Search for the cell housing the specified text and yield its (X, Y) center coordinate. 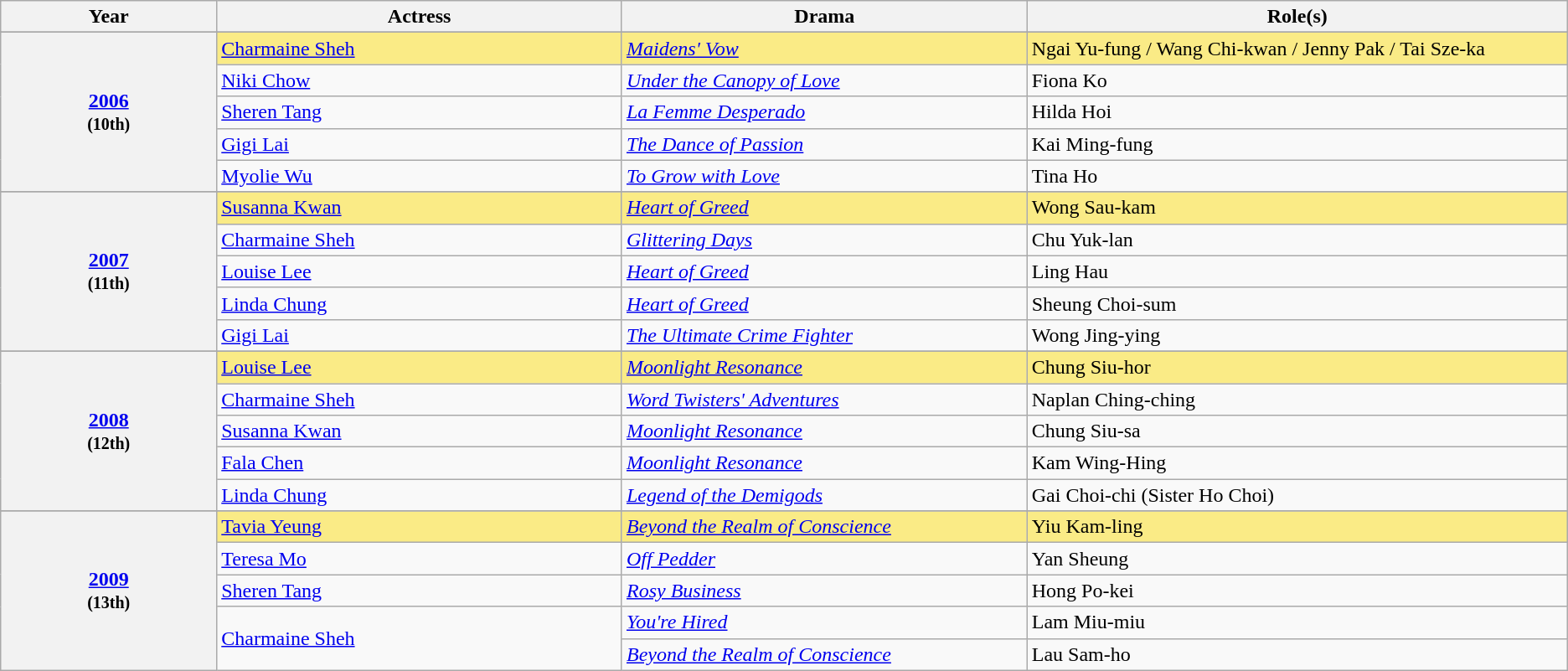
2009(13th) (109, 591)
Hilda Hoi (1297, 112)
Under the Canopy of Love (824, 80)
Maidens' Vow (824, 49)
La Femme Desperado (824, 112)
Yan Sheung (1297, 559)
Niki Chow (420, 80)
Fiona Ko (1297, 80)
Teresa Mo (420, 559)
Chung Siu-hor (1297, 367)
You're Hired (824, 622)
2008(12th) (109, 431)
2006 (10th) (109, 112)
The Ultimate Crime Fighter (824, 335)
Actress (420, 17)
Wong Sau-kam (1297, 208)
Role(s) (1297, 17)
Ling Hau (1297, 271)
Myolie Wu (420, 176)
Lam Miu-miu (1297, 622)
Fala Chen (420, 463)
The Dance of Passion (824, 144)
Word Twisters' Adventures (824, 400)
Wong Jing-ying (1297, 335)
Ngai Yu-fung / Wang Chi-kwan / Jenny Pak / Tai Sze-ka (1297, 49)
Glittering Days (824, 240)
Gai Choi-chi (Sister Ho Choi) (1297, 495)
Naplan Ching-ching (1297, 400)
Kam Wing-Hing (1297, 463)
Chung Siu-sa (1297, 431)
Kai Ming-fung (1297, 144)
Sheung Choi-sum (1297, 303)
Legend of the Demigods (824, 495)
Off Pedder (824, 559)
Drama (824, 17)
Hong Po-kei (1297, 591)
Yiu Kam-ling (1297, 527)
To Grow with Love (824, 176)
Lau Sam-ho (1297, 654)
Rosy Business (824, 591)
2007(11th) (109, 271)
Tina Ho (1297, 176)
Year (109, 17)
Chu Yuk-lan (1297, 240)
Tavia Yeung (420, 527)
